Determine the (X, Y) coordinate at the center of the cell enclosing the given text.  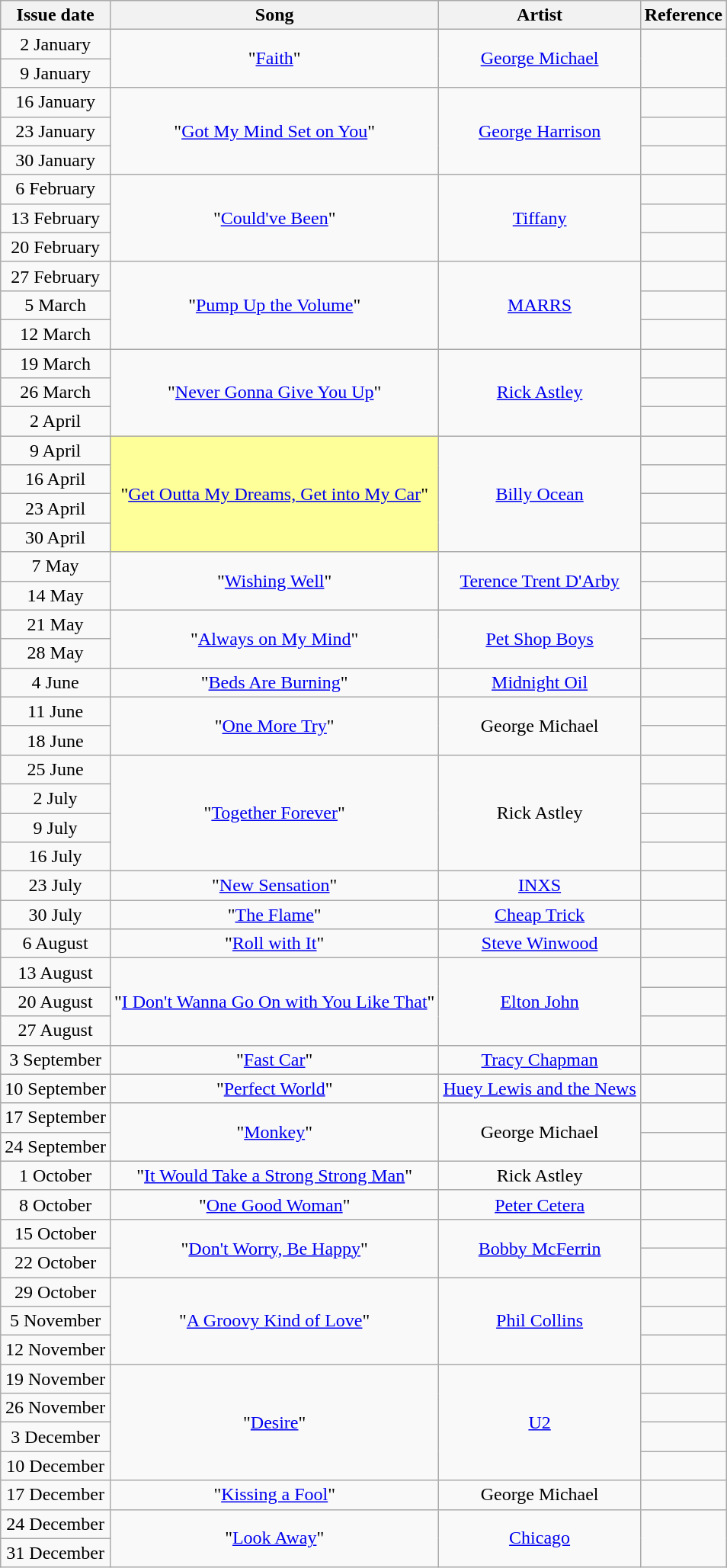
15 October (56, 1233)
6 February (56, 189)
8 October (56, 1204)
3 December (56, 1437)
18 June (56, 740)
28 May (56, 653)
17 December (56, 1495)
2 January (56, 44)
Reference (683, 15)
25 June (56, 769)
27 August (56, 1031)
13 February (56, 218)
31 December (56, 1553)
Issue date (56, 15)
16 April (56, 479)
30 July (56, 915)
"Kissing a Fool" (274, 1495)
Terence Trent D'Arby (540, 581)
"Wishing Well" (274, 581)
"Don't Worry, Be Happy" (274, 1248)
3 September (56, 1060)
24 September (56, 1146)
20 February (56, 247)
11 June (56, 711)
"Pump Up the Volume" (274, 305)
Bobby McFerrin (540, 1248)
5 November (56, 1321)
"Desire" (274, 1422)
23 July (56, 886)
30 January (56, 160)
9 January (56, 73)
6 August (56, 944)
12 November (56, 1350)
14 May (56, 595)
26 March (56, 393)
"Perfect World" (274, 1089)
"One More Try" (274, 726)
Billy Ocean (540, 494)
17 September (56, 1117)
Chicago (540, 1538)
5 March (56, 305)
Tracy Chapman (540, 1060)
Tiffany (540, 218)
"It Would Take a Strong Strong Man" (274, 1175)
27 February (56, 276)
U2 (540, 1422)
"One Good Woman" (274, 1204)
19 March (56, 364)
2 July (56, 798)
23 April (56, 508)
"Monkey" (274, 1132)
"Got My Mind Set on You" (274, 131)
"Could've Been" (274, 218)
"Always on My Mind" (274, 639)
Huey Lewis and the News (540, 1089)
22 October (56, 1262)
30 April (56, 537)
7 May (56, 566)
12 March (56, 334)
Peter Cetera (540, 1204)
20 August (56, 1002)
10 September (56, 1089)
1 October (56, 1175)
9 July (56, 827)
Cheap Trick (540, 915)
"Faith" (274, 59)
George Harrison (540, 131)
"Roll with It" (274, 944)
21 May (56, 624)
24 December (56, 1524)
4 June (56, 682)
"The Flame" (274, 915)
29 October (56, 1292)
"Never Gonna Give You Up" (274, 393)
Phil Collins (540, 1321)
Song (274, 15)
"Look Away" (274, 1538)
26 November (56, 1408)
19 November (56, 1379)
"Together Forever" (274, 813)
Steve Winwood (540, 944)
Midnight Oil (540, 682)
16 July (56, 857)
2 April (56, 422)
Elton John (540, 1002)
13 August (56, 973)
Pet Shop Boys (540, 639)
Artist (540, 15)
"Fast Car" (274, 1060)
"I Don't Wanna Go On with You Like That" (274, 1002)
MARRS (540, 305)
INXS (540, 886)
"Beds Are Burning" (274, 682)
10 December (56, 1466)
23 January (56, 131)
"New Sensation" (274, 886)
"Get Outta My Dreams, Get into My Car" (274, 494)
9 April (56, 451)
"A Groovy Kind of Love" (274, 1321)
16 January (56, 102)
